Find where the given text appears and provide that cell's center as [x, y] coordinate. 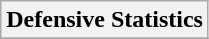
Defensive Statistics [105, 20]
